For the text-containing cell, return its midpoint in [x, y] coordinate format. 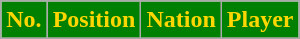
Position [94, 20]
Nation [181, 20]
Player [260, 20]
No. [24, 20]
